Identify which cell holds the provided text, then report its [X, Y] central coordinate. 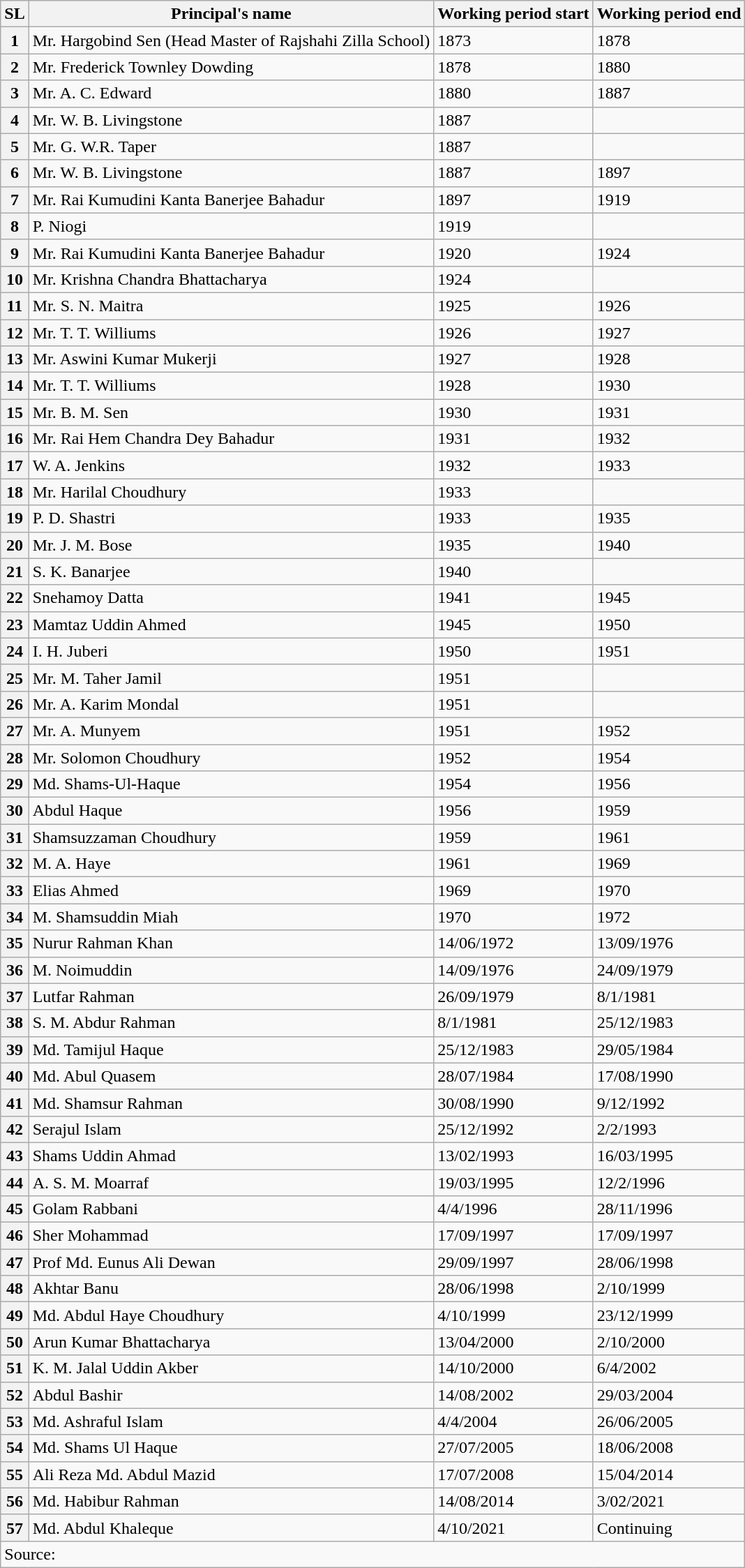
26 [15, 704]
51 [15, 1368]
24 [15, 651]
14/08/2002 [513, 1395]
Md. Habibur Rahman [232, 1501]
Mr. G. W.R. Taper [232, 147]
14/08/2014 [513, 1501]
35 [15, 943]
Working period start [513, 14]
43 [15, 1156]
17 [15, 465]
Mamtaz Uddin Ahmed [232, 625]
14/09/1976 [513, 970]
14 [15, 386]
Continuing [669, 1528]
Mr. Frederick Townley Dowding [232, 67]
14/10/2000 [513, 1368]
1920 [513, 253]
27/07/2005 [513, 1448]
29/05/1984 [669, 1050]
13/09/1976 [669, 943]
S. K. Banarjee [232, 572]
12 [15, 333]
Shams Uddin Ahmad [232, 1156]
13/04/2000 [513, 1342]
2/10/1999 [669, 1289]
Md. Abdul Haye Choudhury [232, 1315]
M. A. Haye [232, 864]
2 [15, 67]
32 [15, 864]
39 [15, 1050]
Mr. B. M. Sen [232, 412]
1941 [513, 598]
1873 [513, 40]
W. A. Jenkins [232, 465]
S. M. Abdur Rahman [232, 1023]
30/08/1990 [513, 1103]
52 [15, 1395]
15/04/2014 [669, 1474]
11 [15, 306]
4/10/2021 [513, 1528]
29 [15, 784]
Abdul Haque [232, 811]
2/10/2000 [669, 1342]
31 [15, 837]
Golam Rabbani [232, 1209]
Mr. Harilal Choudhury [232, 492]
49 [15, 1315]
4/4/2004 [513, 1421]
45 [15, 1209]
K. M. Jalal Uddin Akber [232, 1368]
Mr. Krishna Chandra Bhattacharya [232, 279]
30 [15, 811]
27 [15, 731]
Mr. S. N. Maitra [232, 306]
28/07/1984 [513, 1076]
Prof Md. Eunus Ali Dewan [232, 1262]
2/2/1993 [669, 1129]
Md. Shams Ul Haque [232, 1448]
Md. Abul Quasem [232, 1076]
33 [15, 890]
6/4/2002 [669, 1368]
I. H. Juberi [232, 651]
18/06/2008 [669, 1448]
Mr. Solomon Choudhury [232, 757]
M. Noimuddin [232, 970]
1925 [513, 306]
7 [15, 200]
44 [15, 1183]
28 [15, 757]
13 [15, 359]
47 [15, 1262]
19 [15, 518]
Nurur Rahman Khan [232, 943]
Md. Shamsur Rahman [232, 1103]
16 [15, 439]
29/03/2004 [669, 1395]
Elias Ahmed [232, 890]
Arun Kumar Bhattacharya [232, 1342]
Md. Tamijul Haque [232, 1050]
46 [15, 1236]
Serajul Islam [232, 1129]
13/02/1993 [513, 1156]
Md. Ashraful Islam [232, 1421]
Snehamoy Datta [232, 598]
17/08/1990 [669, 1076]
22 [15, 598]
Mr. A. C. Edward [232, 94]
6 [15, 173]
P. D. Shastri [232, 518]
28/11/1996 [669, 1209]
P. Niogi [232, 226]
Akhtar Banu [232, 1289]
Md. Abdul Khaleque [232, 1528]
41 [15, 1103]
M. Shamsuddin Miah [232, 917]
Sher Mohammad [232, 1236]
3/02/2021 [669, 1501]
Mr. J. M. Bose [232, 545]
SL [15, 14]
19/03/1995 [513, 1183]
8 [15, 226]
24/09/1979 [669, 970]
36 [15, 970]
4/10/1999 [513, 1315]
23 [15, 625]
Mr. Aswini Kumar Mukerji [232, 359]
25 [15, 678]
Md. Shams-Ul-Haque [232, 784]
Lutfar Rahman [232, 996]
42 [15, 1129]
56 [15, 1501]
9 [15, 253]
48 [15, 1289]
57 [15, 1528]
Shamsuzzaman Choudhury [232, 837]
29/09/1997 [513, 1262]
Mr. Rai Hem Chandra Dey Bahadur [232, 439]
26/06/2005 [669, 1421]
20 [15, 545]
54 [15, 1448]
Mr. A. Karim Mondal [232, 704]
A. S. M. Moarraf [232, 1183]
Principal's name [232, 14]
Mr. Hargobind Sen (Head Master of Rajshahi Zilla School) [232, 40]
15 [15, 412]
3 [15, 94]
16/03/1995 [669, 1156]
Abdul Bashir [232, 1395]
4 [15, 120]
38 [15, 1023]
34 [15, 917]
40 [15, 1076]
Mr. M. Taher Jamil [232, 678]
9/12/1992 [669, 1103]
Source: [372, 1554]
25/12/1992 [513, 1129]
18 [15, 492]
Ali Reza Md. Abdul Mazid [232, 1474]
21 [15, 572]
14/06/1972 [513, 943]
Mr. A. Munyem [232, 731]
Working period end [669, 14]
1 [15, 40]
53 [15, 1421]
23/12/1999 [669, 1315]
10 [15, 279]
50 [15, 1342]
1972 [669, 917]
12/2/1996 [669, 1183]
55 [15, 1474]
17/07/2008 [513, 1474]
4/4/1996 [513, 1209]
5 [15, 147]
26/09/1979 [513, 996]
37 [15, 996]
